Return the [X, Y] coordinate for the center point of the cell that contains the specified text.  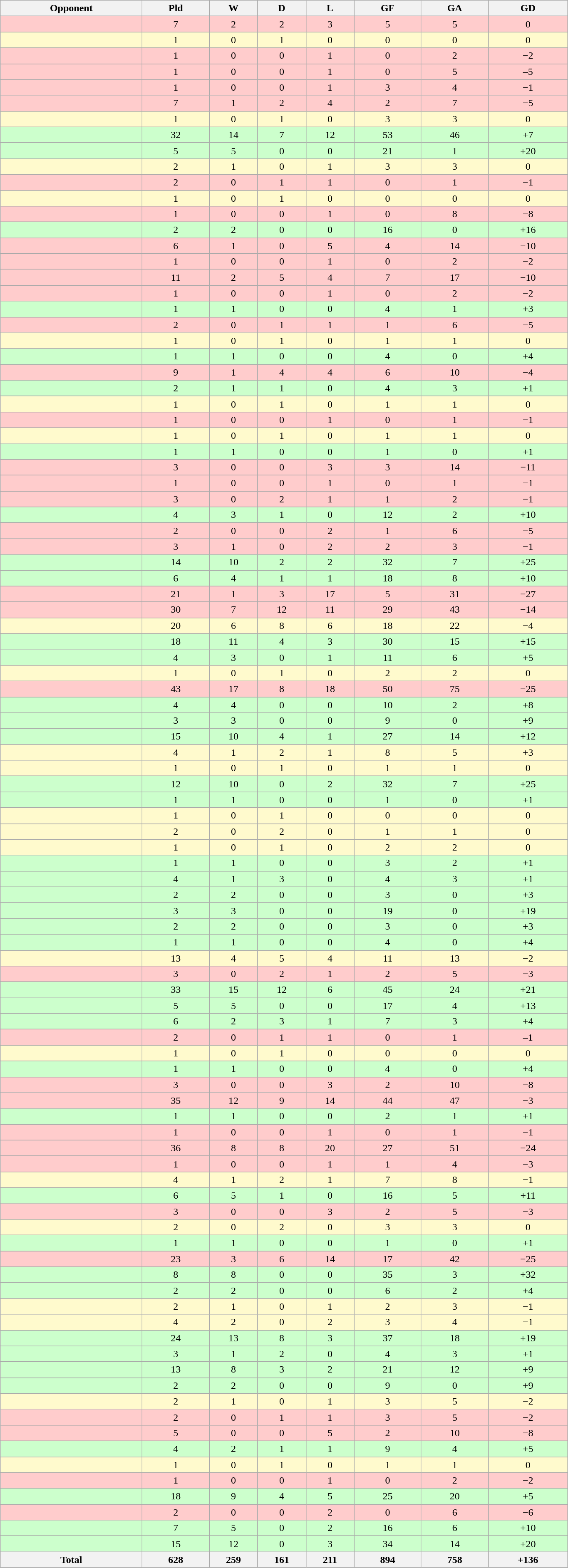
36 [176, 1148]
31 [454, 594]
Opponent [72, 8]
–1 [528, 1037]
758 [454, 1560]
53 [388, 135]
–5 [528, 72]
45 [388, 990]
+136 [528, 1560]
75 [454, 689]
+8 [528, 705]
+16 [528, 230]
19 [388, 910]
34 [388, 1544]
29 [388, 610]
+15 [528, 641]
33 [176, 990]
−27 [528, 594]
259 [233, 1560]
25 [388, 1496]
GD [528, 8]
50 [388, 689]
GA [454, 8]
GF [388, 8]
W [233, 8]
161 [282, 1560]
23 [176, 1259]
+32 [528, 1275]
Total [72, 1560]
−6 [528, 1512]
44 [388, 1101]
Pld [176, 8]
−14 [528, 610]
−24 [528, 1148]
+13 [528, 1006]
47 [454, 1101]
37 [388, 1338]
42 [454, 1259]
22 [454, 626]
+7 [528, 135]
−11 [528, 467]
894 [388, 1560]
51 [454, 1148]
+21 [528, 990]
211 [330, 1560]
46 [454, 135]
+12 [528, 737]
D [282, 8]
+11 [528, 1195]
L [330, 8]
628 [176, 1560]
